Determine the (x, y) coordinate at the center of the cell enclosing the given text.  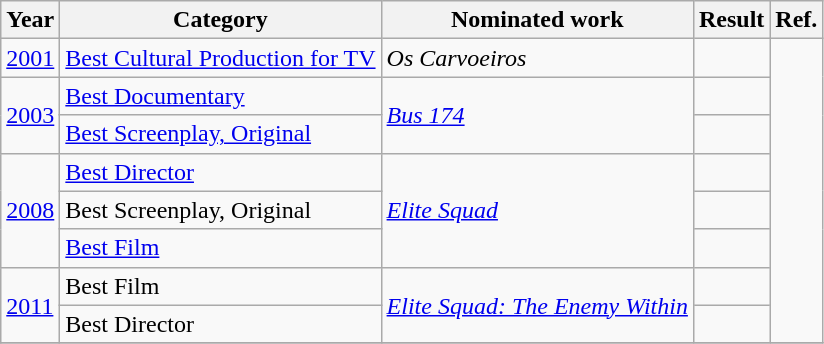
Result (731, 20)
Category (220, 20)
Elite Squad: The Enemy Within (537, 305)
Bus 174 (537, 115)
2003 (30, 115)
Elite Squad (537, 210)
Nominated work (537, 20)
2001 (30, 58)
Ref. (796, 20)
Best Documentary (220, 96)
2011 (30, 305)
Best Cultural Production for TV (220, 58)
2008 (30, 210)
Year (30, 20)
Os Carvoeiros (537, 58)
